Output the (x, y) coordinate of the center of the cell containing the given text.  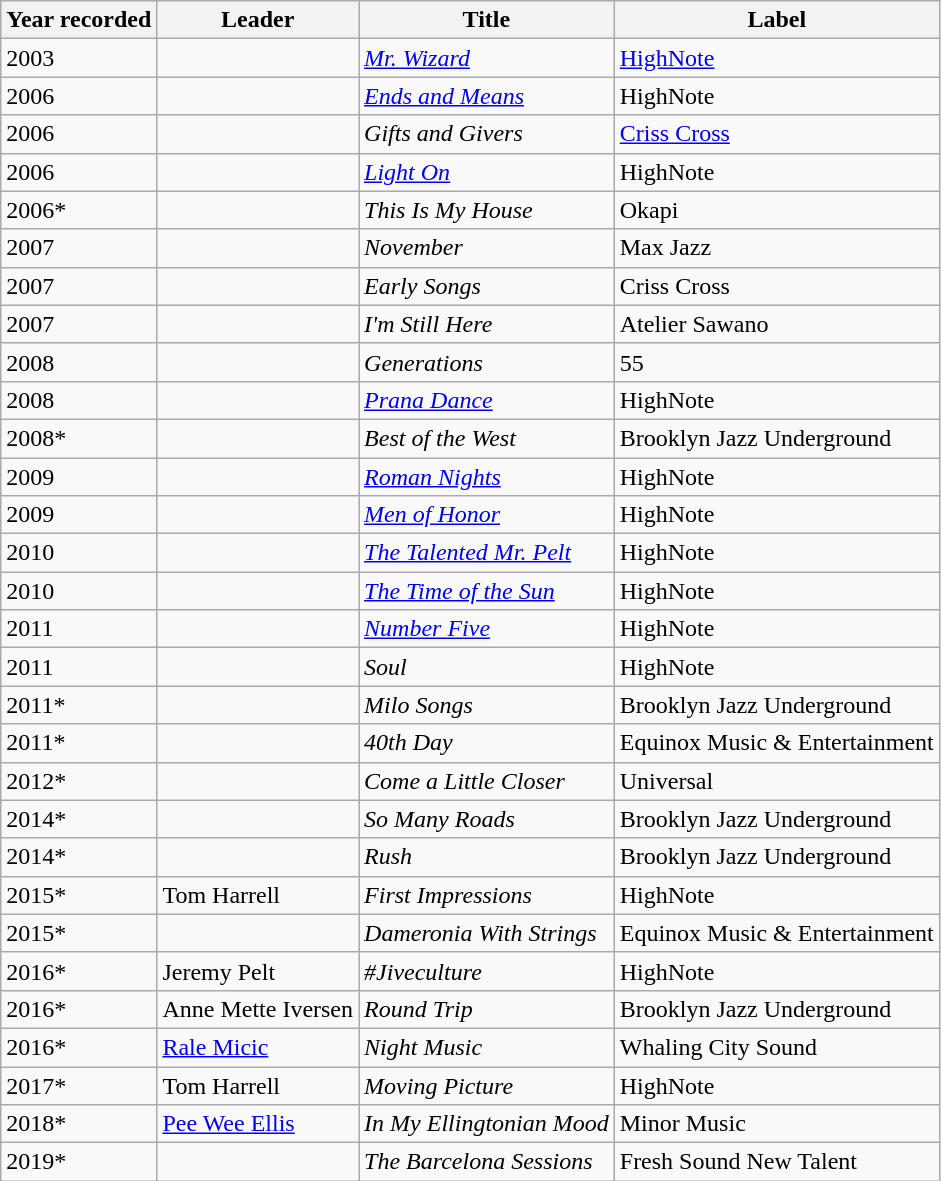
Label (776, 20)
I'm Still Here (487, 324)
So Many Roads (487, 819)
First Impressions (487, 895)
Gifts and Givers (487, 134)
Roman Nights (487, 477)
Year recorded (79, 20)
Generations (487, 362)
Milo Songs (487, 705)
40th Day (487, 743)
Mr. Wizard (487, 58)
Okapi (776, 210)
Max Jazz (776, 248)
Moving Picture (487, 1085)
#Jiveculture (487, 971)
Dameronia With Strings (487, 933)
2018* (79, 1124)
Men of Honor (487, 515)
Best of the West (487, 438)
Night Music (487, 1047)
Come a Little Closer (487, 781)
Leader (258, 20)
2008* (79, 438)
Light On (487, 172)
2003 (79, 58)
November (487, 248)
Ends and Means (487, 96)
Number Five (487, 629)
The Talented Mr. Pelt (487, 553)
2017* (79, 1085)
Universal (776, 781)
Rale Micic (258, 1047)
55 (776, 362)
Pee Wee Ellis (258, 1124)
Jeremy Pelt (258, 971)
2006* (79, 210)
2019* (79, 1162)
The Barcelona Sessions (487, 1162)
Anne Mette Iversen (258, 1009)
Rush (487, 857)
Title (487, 20)
In My Ellingtonian Mood (487, 1124)
The Time of the Sun (487, 591)
This Is My House (487, 210)
Early Songs (487, 286)
Round Trip (487, 1009)
Prana Dance (487, 400)
Fresh Sound New Talent (776, 1162)
Whaling City Sound (776, 1047)
Minor Music (776, 1124)
Atelier Sawano (776, 324)
Soul (487, 667)
2012* (79, 781)
